Capture the cell that displays the provided text and extract its (x, y) central coordinate. 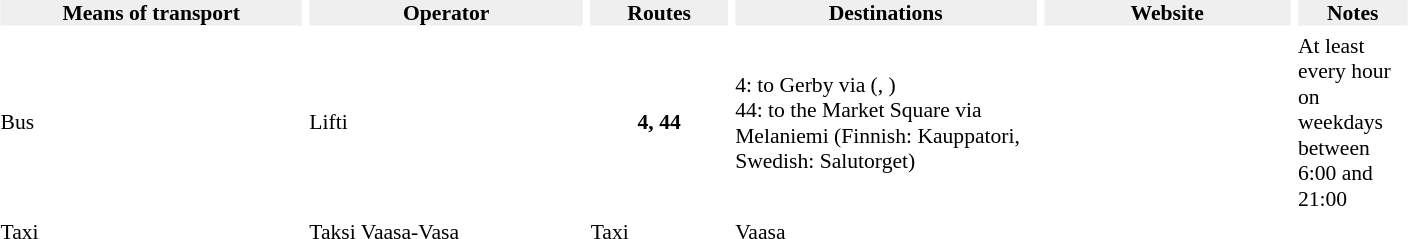
Notes (1353, 13)
Routes (660, 13)
Destinations (886, 13)
Operator (446, 13)
At least every hour on weekdays between 6:00 and 21:00 (1353, 122)
Lifti (446, 122)
Means of transport (150, 13)
4: to Gerby via (, )44: to the Market Square via Melaniemi (Finnish: Kauppatori, Swedish: Salutorget) (886, 122)
4, 44 (660, 122)
Website (1167, 13)
Bus (150, 122)
